Scan for the cell matching the given text and deliver its [x, y] coordinate at center. 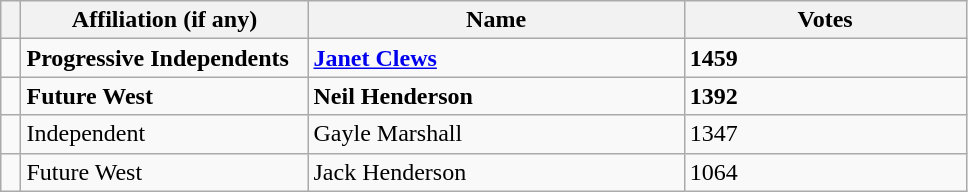
Votes [825, 20]
1064 [825, 172]
Affiliation (if any) [164, 20]
1392 [825, 96]
Jack Henderson [496, 172]
1347 [825, 134]
Name [496, 20]
Gayle Marshall [496, 134]
Independent [164, 134]
Progressive Independents [164, 58]
1459 [825, 58]
Neil Henderson [496, 96]
Janet Clews [496, 58]
